Identify which cell holds the provided text, then report its [X, Y] central coordinate. 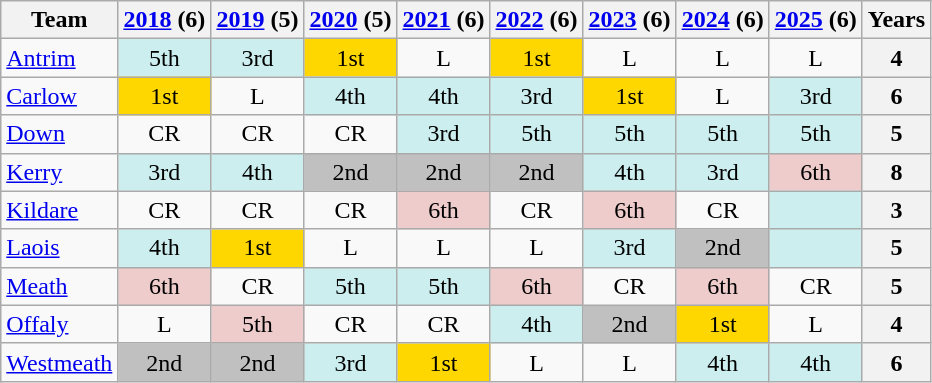
Antrim [60, 58]
Years [896, 20]
Offaly [60, 324]
2018 (6) [164, 20]
Kildare [60, 210]
Carlow [60, 96]
8 [896, 172]
Team [60, 20]
Down [60, 134]
Laois [60, 248]
3 [896, 210]
Westmeath [60, 362]
2025 (6) [816, 20]
2023 (6) [630, 20]
Kerry [60, 172]
2024 (6) [722, 20]
Meath [60, 286]
2019 (5) [258, 20]
2020 (5) [350, 20]
2021 (6) [444, 20]
2022 (6) [536, 20]
